For the text-containing cell, return its midpoint in [X, Y] coordinate format. 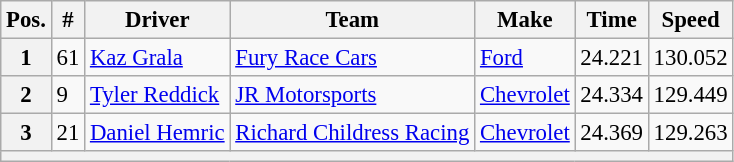
Ford [525, 58]
Speed [690, 20]
Daniel Hemric [158, 133]
3 [26, 133]
JR Motorsports [352, 95]
Pos. [26, 20]
# [68, 20]
Kaz Grala [158, 58]
Driver [158, 20]
24.334 [612, 95]
61 [68, 58]
9 [68, 95]
24.221 [612, 58]
21 [68, 133]
Tyler Reddick [158, 95]
Make [525, 20]
Time [612, 20]
130.052 [690, 58]
Team [352, 20]
2 [26, 95]
24.369 [612, 133]
Fury Race Cars [352, 58]
Richard Childress Racing [352, 133]
129.449 [690, 95]
1 [26, 58]
129.263 [690, 133]
